Locate the cell with the specified text and output its (X, Y) center coordinate. 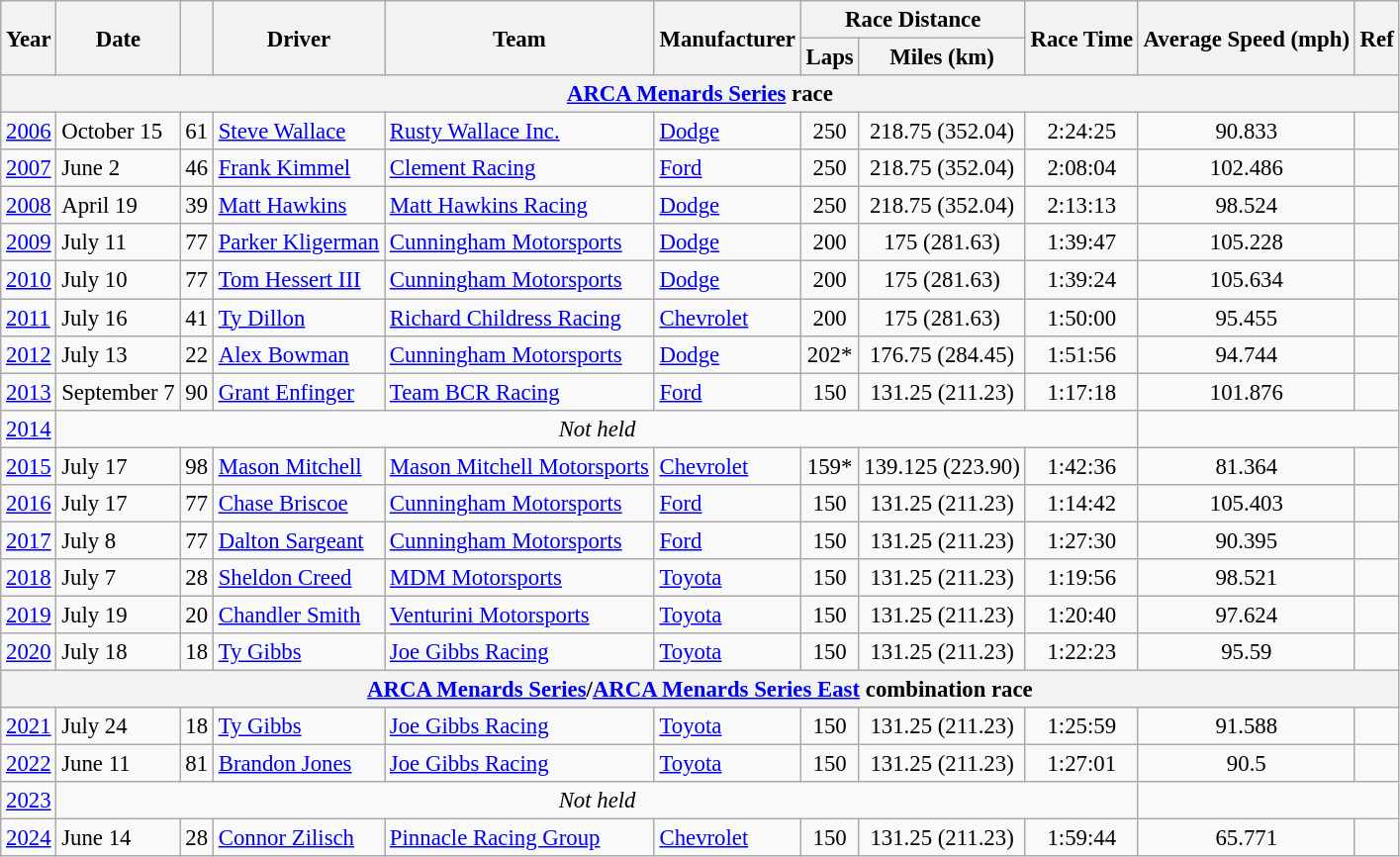
June 14 (119, 838)
20 (196, 615)
July 10 (119, 280)
2021 (29, 726)
Parker Kligerman (299, 242)
2015 (29, 466)
Brandon Jones (299, 764)
Ty Dillon (299, 318)
Sheldon Creed (299, 578)
81 (196, 764)
61 (196, 132)
1:51:56 (1081, 354)
September 7 (119, 392)
Alex Bowman (299, 354)
98.524 (1247, 206)
Laps (829, 57)
Clement Racing (520, 168)
39 (196, 206)
105.403 (1247, 504)
Miles (km) (942, 57)
Steve Wallace (299, 132)
1:19:56 (1081, 578)
1:20:40 (1081, 615)
98 (196, 466)
June 11 (119, 764)
81.364 (1247, 466)
97.624 (1247, 615)
2009 (29, 242)
Ref (1377, 38)
105.228 (1247, 242)
Manufacturer (727, 38)
Race Time (1081, 38)
95.455 (1247, 318)
65.771 (1247, 838)
2013 (29, 392)
July 19 (119, 615)
Matt Hawkins (299, 206)
Connor Zilisch (299, 838)
2008 (29, 206)
July 18 (119, 652)
Race Distance (912, 20)
2016 (29, 504)
22 (196, 354)
102.486 (1247, 168)
July 13 (119, 354)
1:42:36 (1081, 466)
2018 (29, 578)
1:14:42 (1081, 504)
Grant Enfinger (299, 392)
Year (29, 38)
2:08:04 (1081, 168)
April 19 (119, 206)
2017 (29, 540)
Rusty Wallace Inc. (520, 132)
Pinnacle Racing Group (520, 838)
176.75 (284.45) (942, 354)
94.744 (1247, 354)
139.125 (223.90) (942, 466)
2007 (29, 168)
Matt Hawkins Racing (520, 206)
Venturini Motorsports (520, 615)
1:22:23 (1081, 652)
2012 (29, 354)
October 15 (119, 132)
2024 (29, 838)
July 8 (119, 540)
ARCA Menards Series race (700, 94)
Team BCR Racing (520, 392)
1:39:24 (1081, 280)
202* (829, 354)
ARCA Menards Series/ARCA Menards Series East combination race (700, 690)
101.876 (1247, 392)
98.521 (1247, 578)
2019 (29, 615)
90 (196, 392)
105.634 (1247, 280)
July 11 (119, 242)
Dalton Sargeant (299, 540)
July 7 (119, 578)
46 (196, 168)
Date (119, 38)
2006 (29, 132)
Chase Briscoe (299, 504)
91.588 (1247, 726)
Chandler Smith (299, 615)
159* (829, 466)
Tom Hessert III (299, 280)
July 24 (119, 726)
2:24:25 (1081, 132)
Mason Mitchell Motorsports (520, 466)
1:17:18 (1081, 392)
MDM Motorsports (520, 578)
Mason Mitchell (299, 466)
2023 (29, 801)
June 2 (119, 168)
1:50:00 (1081, 318)
Richard Childress Racing (520, 318)
Team (520, 38)
Average Speed (mph) (1247, 38)
1:59:44 (1081, 838)
2022 (29, 764)
90.395 (1247, 540)
2020 (29, 652)
90.5 (1247, 764)
2:13:13 (1081, 206)
95.59 (1247, 652)
1:27:01 (1081, 764)
July 16 (119, 318)
1:39:47 (1081, 242)
1:27:30 (1081, 540)
90.833 (1247, 132)
Driver (299, 38)
2011 (29, 318)
1:25:59 (1081, 726)
Frank Kimmel (299, 168)
2010 (29, 280)
2014 (29, 428)
41 (196, 318)
